Find where the given text appears and provide that cell's center as (X, Y) coordinate. 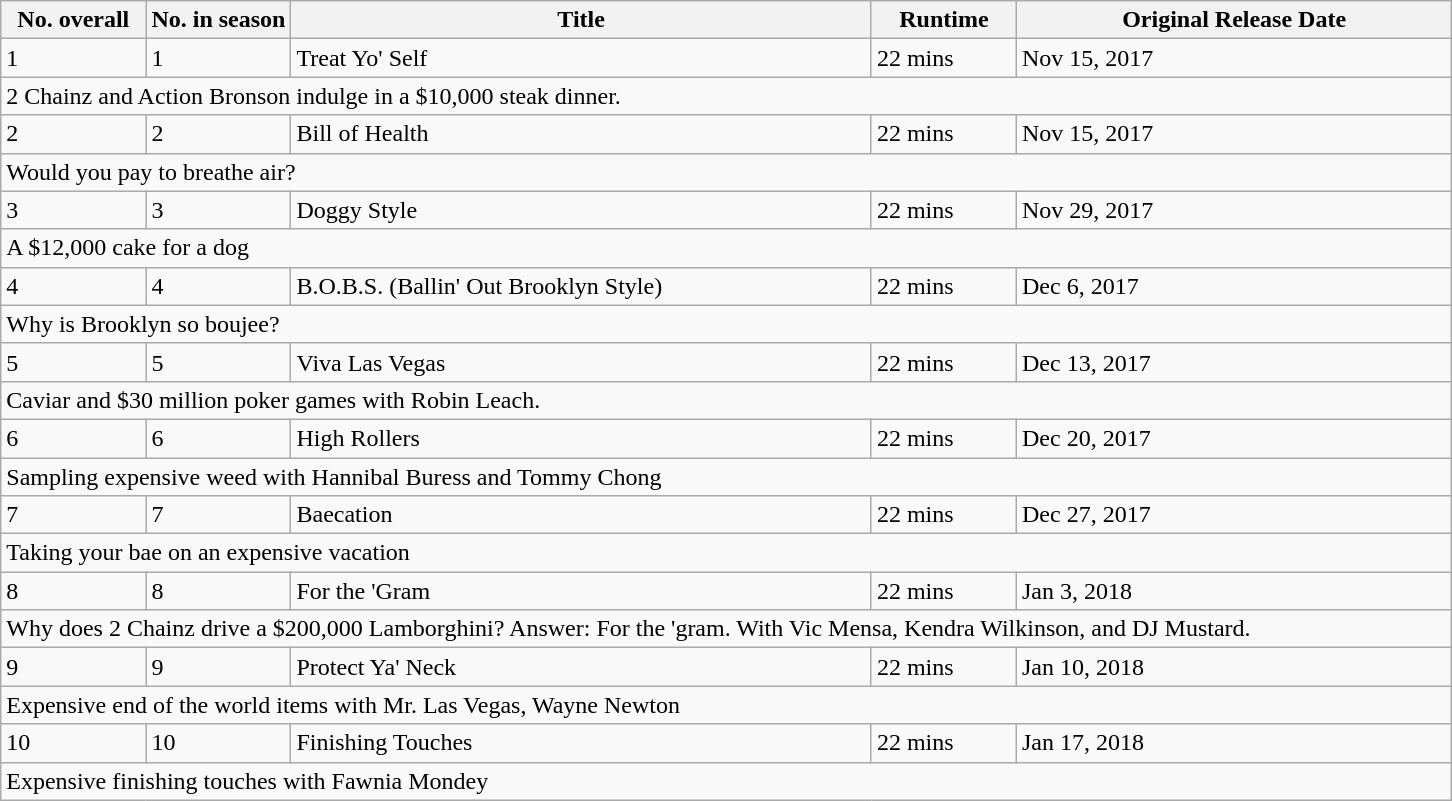
No. overall (74, 20)
High Rollers (581, 438)
2 Chainz and Action Bronson indulge in a $10,000 steak dinner. (726, 96)
Doggy Style (581, 210)
Bill of Health (581, 134)
Jan 3, 2018 (1234, 591)
Runtime (944, 20)
Taking your bae on an expensive vacation (726, 553)
For the 'Gram (581, 591)
Why does 2 Chainz drive a $200,000 Lamborghini? Answer: For the 'gram. With Vic Mensa, Kendra Wilkinson, and DJ Mustard. (726, 629)
Baecation (581, 515)
Viva Las Vegas (581, 362)
No. in season (218, 20)
Finishing Touches (581, 743)
Treat Yo' Self (581, 58)
Protect Ya' Neck (581, 667)
Title (581, 20)
Nov 29, 2017 (1234, 210)
A $12,000 cake for a dog (726, 248)
Expensive finishing touches with Fawnia Mondey (726, 781)
Original Release Date (1234, 20)
Why is Brooklyn so boujee? (726, 324)
B.O.B.S. (Ballin' Out Brooklyn Style) (581, 286)
Expensive end of the world items with Mr. Las Vegas, Wayne Newton (726, 705)
Dec 13, 2017 (1234, 362)
Jan 10, 2018 (1234, 667)
Would you pay to breathe air? (726, 172)
Jan 17, 2018 (1234, 743)
Sampling expensive weed with Hannibal Buress and Tommy Chong (726, 477)
Caviar and $30 million poker games with Robin Leach. (726, 400)
Dec 20, 2017 (1234, 438)
Dec 27, 2017 (1234, 515)
Dec 6, 2017 (1234, 286)
